For the text-containing cell, return its midpoint in (x, y) coordinate format. 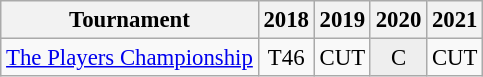
2018 (286, 20)
C (398, 58)
The Players Championship (130, 58)
2020 (398, 20)
T46 (286, 58)
2021 (455, 20)
Tournament (130, 20)
2019 (342, 20)
